Output the [x, y] coordinate of the center of the cell containing the given text.  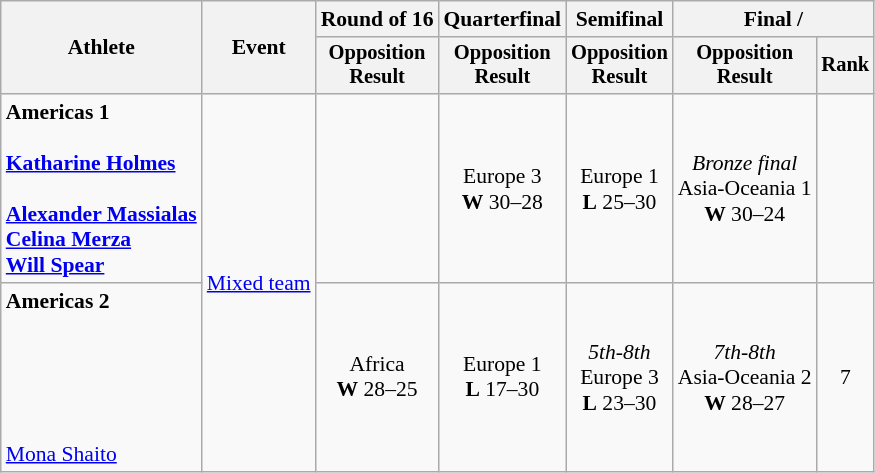
Round of 16 [378, 19]
Americas 2Mona Shaito [102, 378]
Europe 3 W 30–28 [502, 188]
Europe 1 L 17–30 [502, 378]
Africa W 28–25 [378, 378]
Quarterfinal [502, 19]
Athlete [102, 48]
Semifinal [620, 19]
Rank [846, 66]
7th-8thAsia-Oceania 2 W 28–27 [745, 378]
7 [846, 378]
5th-8thEurope 3 L 23–30 [620, 378]
Bronze finalAsia-Oceania 1 W 30–24 [745, 188]
Mixed team [259, 282]
Final / [774, 19]
Americas 1Katharine HolmesAlexander MassialasCelina MerzaWill Spear [102, 188]
Event [259, 48]
Europe 1 L 25–30 [620, 188]
